Identify which cell holds the provided text, then report its (x, y) central coordinate. 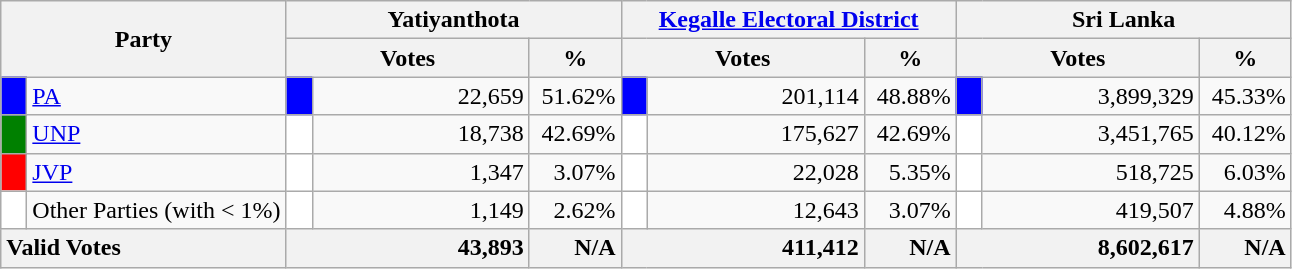
22,659 (420, 96)
5.35% (910, 172)
175,627 (756, 134)
1,347 (420, 172)
Sri Lanka (1124, 20)
PA (156, 96)
18,738 (420, 134)
2.62% (575, 210)
12,643 (756, 210)
JVP (156, 172)
8,602,617 (1078, 248)
201,114 (756, 96)
Kegalle Electoral District (788, 20)
UNP (156, 134)
Yatiyanthota (454, 20)
1,149 (420, 210)
51.62% (575, 96)
4.88% (1245, 210)
Party (144, 39)
518,725 (1090, 172)
3,899,329 (1090, 96)
411,412 (742, 248)
45.33% (1245, 96)
3,451,765 (1090, 134)
48.88% (910, 96)
Other Parties (with < 1%) (156, 210)
43,893 (408, 248)
Valid Votes (144, 248)
419,507 (1090, 210)
40.12% (1245, 134)
6.03% (1245, 172)
22,028 (756, 172)
